Detect which cell encompasses the target text, then output its (x, y) center coordinate. 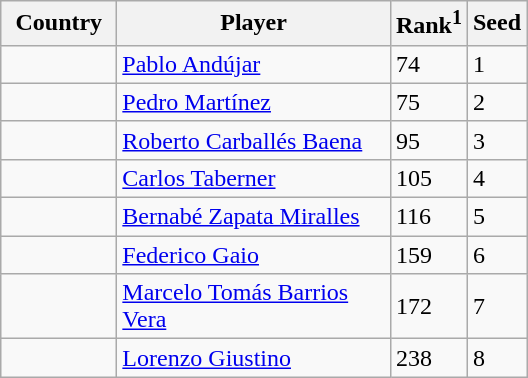
95 (428, 140)
Player (254, 24)
Carlos Taberner (254, 178)
Marcelo Tomás Barrios Vera (254, 306)
Pedro Martínez (254, 102)
238 (428, 358)
172 (428, 306)
8 (496, 358)
1 (496, 64)
Federico Gaio (254, 255)
5 (496, 217)
Bernabé Zapata Miralles (254, 217)
74 (428, 64)
2 (496, 102)
Country (59, 24)
75 (428, 102)
7 (496, 306)
3 (496, 140)
Rank1 (428, 24)
Lorenzo Giustino (254, 358)
Seed (496, 24)
Pablo Andújar (254, 64)
4 (496, 178)
Roberto Carballés Baena (254, 140)
159 (428, 255)
6 (496, 255)
116 (428, 217)
105 (428, 178)
